For the text-containing cell, return its midpoint in [X, Y] coordinate format. 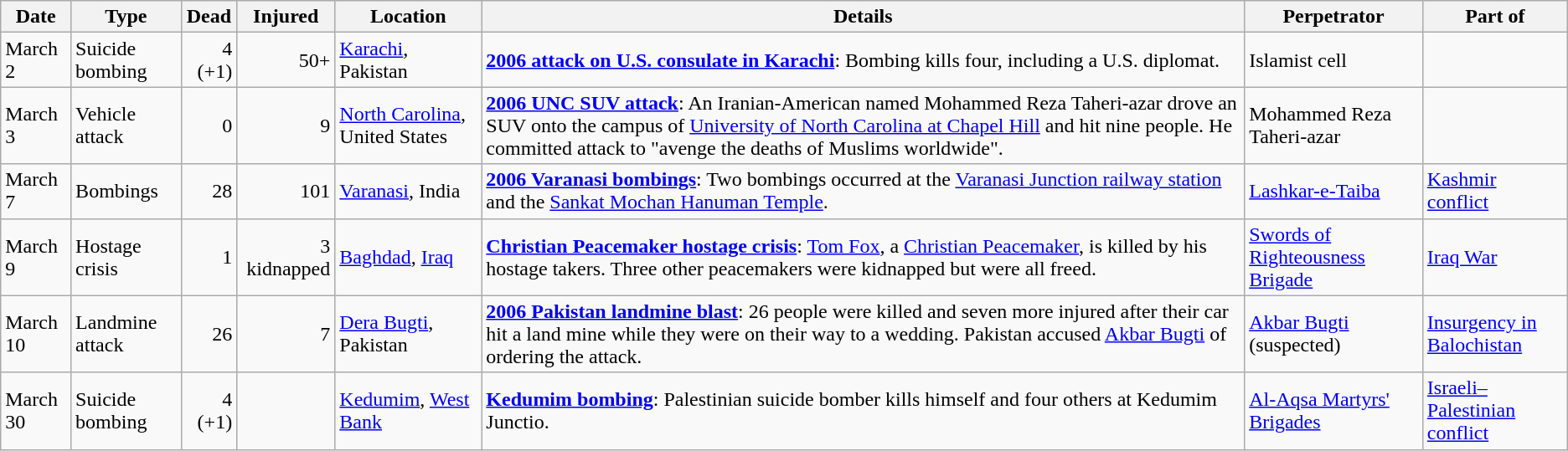
7 [286, 334]
Details [863, 17]
Dead [209, 17]
Iraq War [1494, 257]
March 3 [36, 126]
2006 attack on U.S. consulate in Karachi: Bombing kills four, including a U.S. diplomat. [863, 60]
North Carolina, United States [409, 126]
March 9 [36, 257]
26 [209, 334]
March 10 [36, 334]
Landmine attack [126, 334]
9 [286, 126]
March 7 [36, 191]
March 2 [36, 60]
Swords of Righteousness Brigade [1333, 257]
Injured [286, 17]
Islamist cell [1333, 60]
Bombings [126, 191]
Mohammed Reza Taheri-azar [1333, 126]
Location [409, 17]
Al-Aqsa Martyrs' Brigades [1333, 411]
Hostage crisis [126, 257]
Kashmir conflict [1494, 191]
1 [209, 257]
Dera Bugti, Pakistan [409, 334]
0 [209, 126]
Israeli–Palestinian conflict [1494, 411]
50+ [286, 60]
28 [209, 191]
Varanasi, India [409, 191]
Perpetrator [1333, 17]
Type [126, 17]
3 kidnapped [286, 257]
101 [286, 191]
Kedumim bombing: Palestinian suicide bomber kills himself and four others at Kedumim Junctio. [863, 411]
Date [36, 17]
Part of [1494, 17]
March 30 [36, 411]
Lashkar-e-Taiba [1333, 191]
Karachi, Pakistan [409, 60]
Baghdad, Iraq [409, 257]
Insurgency in Balochistan [1494, 334]
Kedumim, West Bank [409, 411]
Vehicle attack [126, 126]
Akbar Bugti (suspected) [1333, 334]
2006 Varanasi bombings: Two bombings occurred at the Varanasi Junction railway station and the Sankat Mochan Hanuman Temple. [863, 191]
